Return the [X, Y] coordinate for the center point of the cell that contains the specified text.  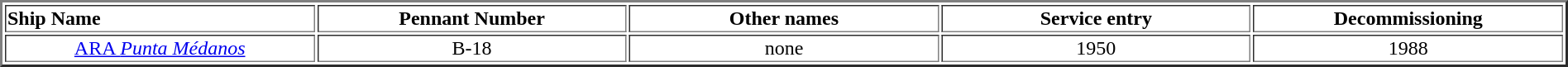
none [784, 48]
B-18 [471, 48]
Service entry [1096, 18]
Pennant Number [471, 18]
ARA Punta Médanos [160, 48]
Ship Name [160, 18]
Decommissioning [1408, 18]
Other names [784, 18]
1988 [1408, 48]
1950 [1096, 48]
